Return [X, Y] of the center of cell containing provided text 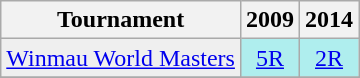
2009 [270, 20]
Winmau World Masters [121, 58]
5R [270, 58]
Tournament [121, 20]
2014 [330, 20]
2R [330, 58]
